Detect which cell encompasses the target text, then output its (x, y) center coordinate. 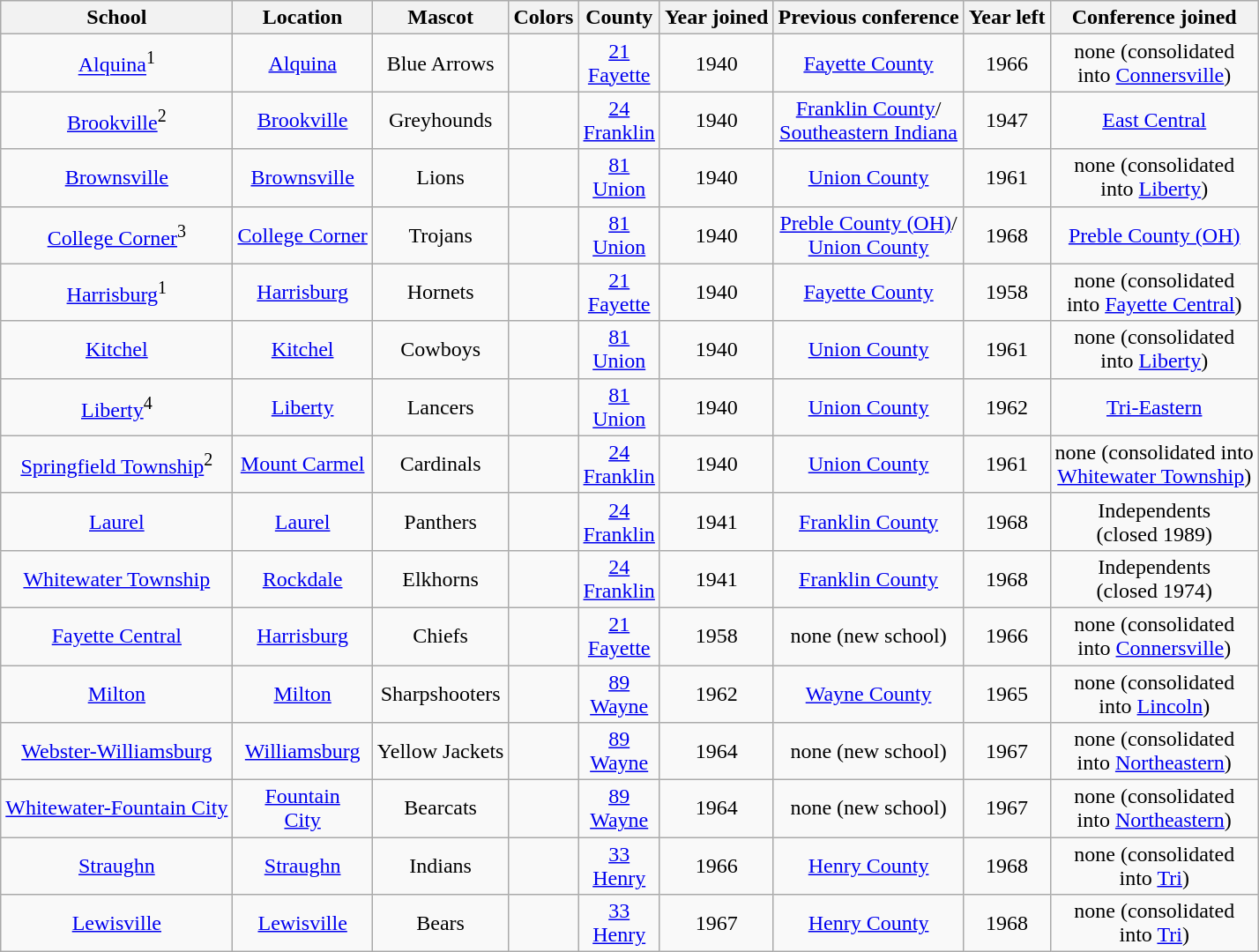
Tri-Eastern (1154, 407)
Whitewater Township (116, 578)
County (619, 18)
Fayette Central (116, 636)
Alquina (302, 63)
Springfield Township2 (116, 464)
none (consolidated into Fayette Central) (1154, 293)
Alquina1 (116, 63)
Independents(closed 1989) (1154, 522)
Yellow Jackets (441, 751)
1965 (1007, 693)
Webster-Williamsburg (116, 751)
Location (302, 18)
Previous conference (868, 18)
Greyhounds (441, 120)
none (consolidated into Whitewater Township) (1154, 464)
Mascot (441, 18)
Williamsburg (302, 751)
School (116, 18)
Harrisburg1 (116, 293)
Blue Arrows (441, 63)
Preble County (OH)/Union County (868, 234)
Brookville2 (116, 120)
Elkhorns (441, 578)
Conference joined (1154, 18)
Indians (441, 866)
Independents(closed 1974) (1154, 578)
1947 (1007, 120)
none (consolidated into Lincoln) (1154, 693)
Trojans (441, 234)
College Corner (302, 234)
Whitewater-Fountain City (116, 809)
Liberty (302, 407)
Colors (543, 18)
Hornets (441, 293)
Wayne County (868, 693)
Cardinals (441, 464)
Mount Carmel (302, 464)
Chiefs (441, 636)
East Central (1154, 120)
Liberty4 (116, 407)
College Corner3 (116, 234)
Fountain City (302, 809)
Lions (441, 178)
Panthers (441, 522)
Lancers (441, 407)
Brookville (302, 120)
Year joined (716, 18)
Franklin County/Southeastern Indiana (868, 120)
Bearcats (441, 809)
Bears (441, 924)
Cowboys (441, 349)
Rockdale (302, 578)
Preble County (OH) (1154, 234)
Sharpshooters (441, 693)
Year left (1007, 18)
